Locate the cell with the specified text and output its (X, Y) center coordinate. 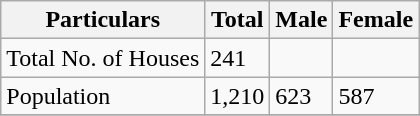
Male (302, 20)
Particulars (103, 20)
Total (238, 20)
1,210 (238, 96)
Total No. of Houses (103, 58)
Population (103, 96)
623 (302, 96)
Female (376, 20)
587 (376, 96)
241 (238, 58)
